Detect which cell encompasses the target text, then output its [x, y] center coordinate. 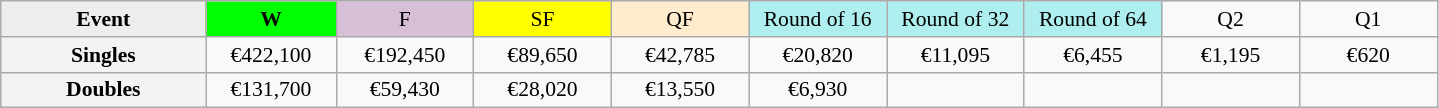
SF [543, 19]
€1,195 [1231, 55]
Q2 [1231, 19]
Event [104, 19]
Q1 [1368, 19]
F [405, 19]
€89,650 [543, 55]
Round of 64 [1093, 19]
€42,785 [680, 55]
Round of 32 [955, 19]
€131,700 [271, 90]
€20,820 [818, 55]
€11,095 [955, 55]
€28,020 [543, 90]
€192,450 [405, 55]
€13,550 [680, 90]
€620 [1368, 55]
QF [680, 19]
Round of 16 [818, 19]
€59,430 [405, 90]
Doubles [104, 90]
€6,455 [1093, 55]
W [271, 19]
Singles [104, 55]
€6,930 [818, 90]
€422,100 [271, 55]
